Scan for the cell matching the given text and deliver its (X, Y) coordinate at center. 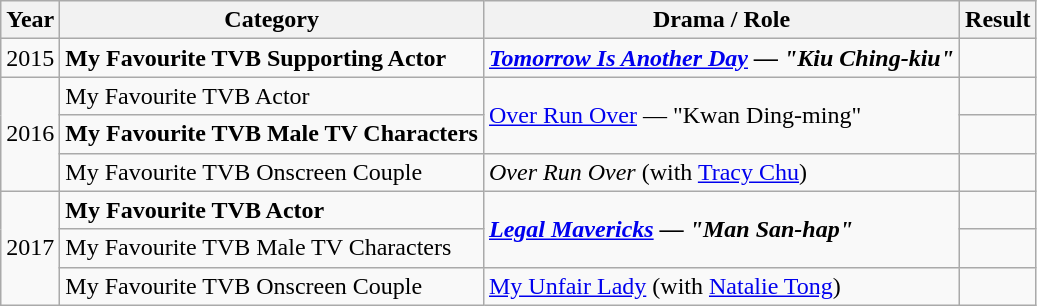
Category (272, 20)
Tomorrow Is Another Day — "Kiu Ching-kiu" (721, 58)
Drama / Role (721, 20)
Result (998, 20)
2017 (30, 248)
Year (30, 20)
Over Run Over — "Kwan Ding-ming" (721, 115)
Over Run Over (with Tracy Chu) (721, 172)
Legal Mavericks — "Man San-hap" (721, 229)
2016 (30, 134)
My Favourite TVB Supporting Actor (272, 58)
2015 (30, 58)
My Unfair Lady (with Natalie Tong) (721, 286)
